Search for the cell housing the specified text and yield its (x, y) center coordinate. 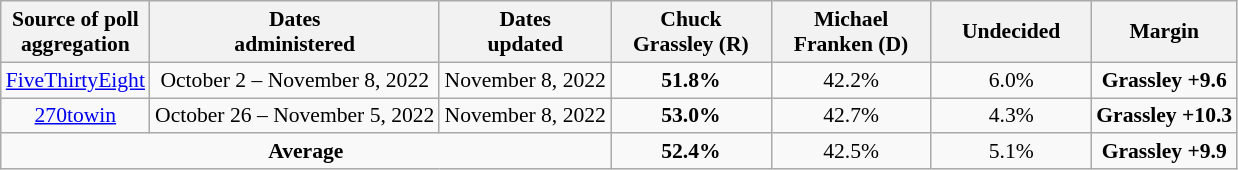
6.0% (1011, 80)
42.5% (851, 152)
4.3% (1011, 116)
Grassley +9.9 (1164, 152)
Undecided (1011, 32)
51.8% (691, 80)
270towin (76, 116)
October 26 – November 5, 2022 (295, 116)
Source of pollaggregation (76, 32)
52.4% (691, 152)
Margin (1164, 32)
Datesadministered (295, 32)
53.0% (691, 116)
ChuckGrassley (R) (691, 32)
MichaelFranken (D) (851, 32)
October 2 – November 8, 2022 (295, 80)
Grassley +9.6 (1164, 80)
FiveThirtyEight (76, 80)
Grassley +10.3 (1164, 116)
Datesupdated (524, 32)
Average (306, 152)
42.7% (851, 116)
5.1% (1011, 152)
42.2% (851, 80)
